Find where the given text appears and provide that cell's center as (x, y) coordinate. 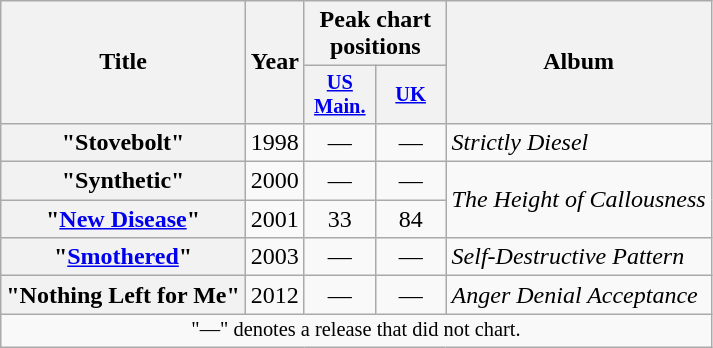
2003 (274, 257)
Title (124, 62)
"Synthetic" (124, 181)
UK (410, 95)
Album (578, 62)
"—" denotes a release that did not chart. (356, 331)
Strictly Diesel (578, 142)
"Smothered" (124, 257)
Year (274, 62)
Self-Destructive Pattern (578, 257)
2000 (274, 181)
33 (340, 219)
84 (410, 219)
2001 (274, 219)
"Stovebolt" (124, 142)
1998 (274, 142)
Peak chart positions (375, 34)
"Nothing Left for Me" (124, 295)
Anger Denial Acceptance (578, 295)
"New Disease" (124, 219)
USMain. (340, 95)
The Height of Callousness (578, 200)
2012 (274, 295)
